Detect which cell encompasses the target text, then output its [X, Y] center coordinate. 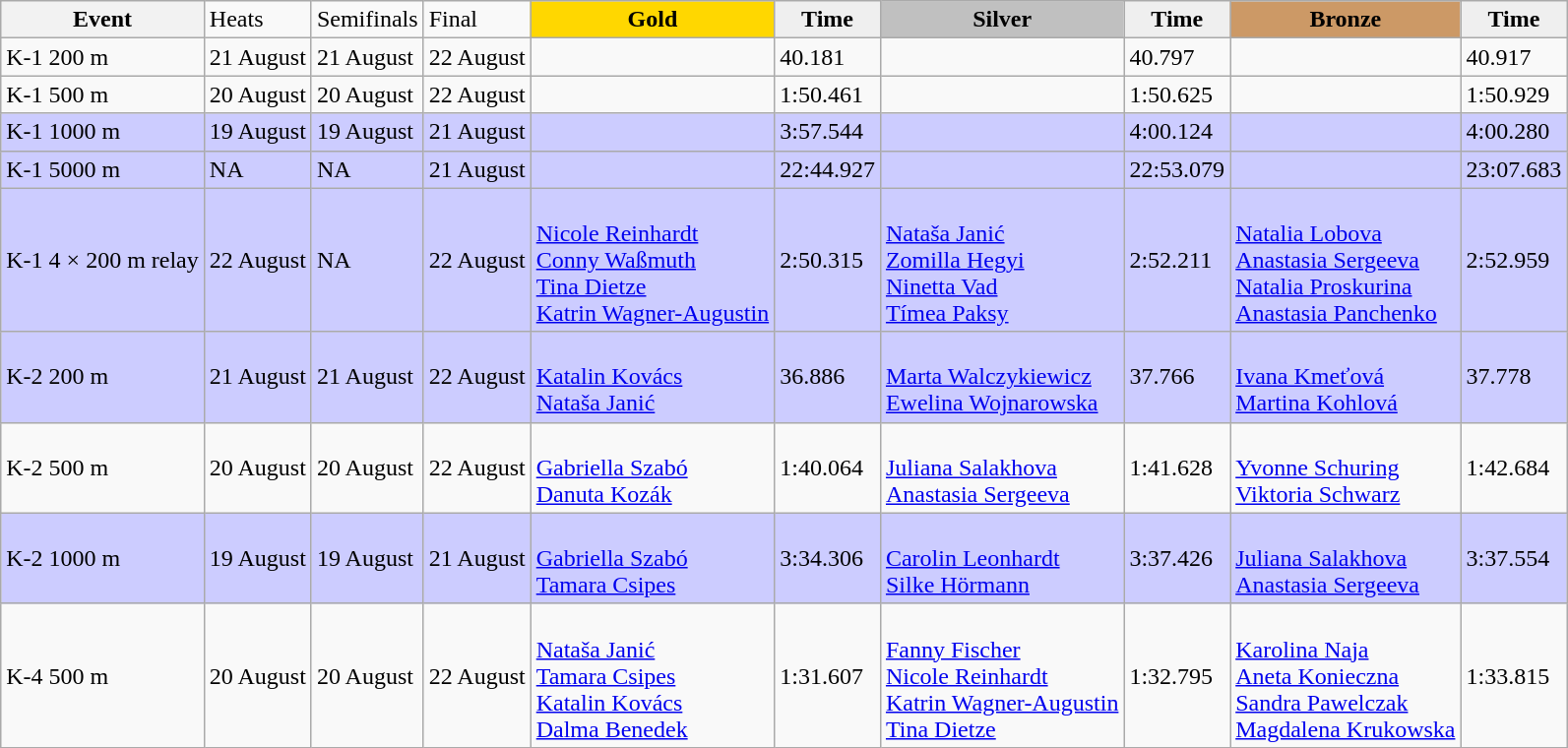
K-1 500 m [102, 94]
1:41.628 [1177, 467]
3:34.306 [828, 558]
Semifinals [367, 20]
4:00.124 [1177, 132]
3:57.544 [828, 132]
K-2 1000 m [102, 558]
Silver [1002, 20]
Natalia LobovaAnastasia SergeevaNatalia ProskurinaAnastasia Panchenko [1346, 260]
Bronze [1346, 20]
22:53.079 [1177, 169]
1:31.607 [828, 675]
37.766 [1177, 377]
2:52.959 [1514, 260]
3:37.554 [1514, 558]
23:07.683 [1514, 169]
K-1 1000 m [102, 132]
K-4 500 m [102, 675]
K-1 200 m [102, 57]
Ivana KmeťováMartina Kohlová [1346, 377]
Final [476, 20]
Marta WalczykiewiczEwelina Wojnarowska [1002, 377]
K-1 5000 m [102, 169]
Gold [653, 20]
Heats [258, 20]
36.886 [828, 377]
Fanny FischerNicole ReinhardtKatrin Wagner-AugustinTina Dietze [1002, 675]
Gabriella SzabóTamara Csipes [653, 558]
Nicole ReinhardtConny WaßmuthTina DietzeKatrin Wagner-Augustin [653, 260]
K-2 200 m [102, 377]
40.181 [828, 57]
22:44.927 [828, 169]
Karolina NajaAneta KoniecznaSandra PawelczakMagdalena Krukowska [1346, 675]
Gabriella SzabóDanuta Kozák [653, 467]
1:32.795 [1177, 675]
Katalin KovácsNataša Janić [653, 377]
1:50.929 [1514, 94]
Nataša JanićTamara CsipesKatalin KovácsDalma Benedek [653, 675]
4:00.280 [1514, 132]
40.917 [1514, 57]
1:40.064 [828, 467]
2:52.211 [1177, 260]
K-2 500 m [102, 467]
1:50.461 [828, 94]
1:33.815 [1514, 675]
K-1 4 × 200 m relay [102, 260]
1:50.625 [1177, 94]
3:37.426 [1177, 558]
Event [102, 20]
Carolin LeonhardtSilke Hörmann [1002, 558]
1:42.684 [1514, 467]
Nataša JanićZomilla HegyiNinetta VadTímea Paksy [1002, 260]
Yvonne SchuringViktoria Schwarz [1346, 467]
2:50.315 [828, 260]
37.778 [1514, 377]
40.797 [1177, 57]
